Provide the [x, y] coordinate of the cell's center where the given text is located.  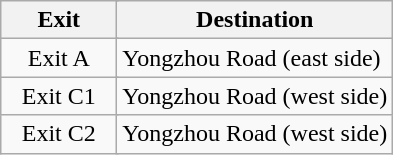
Exit C1 [59, 96]
Destination [255, 20]
Exit A [59, 58]
Exit [59, 20]
Yongzhou Road (east side) [255, 58]
Exit C2 [59, 134]
